Search for the cell housing the specified text and yield its (x, y) center coordinate. 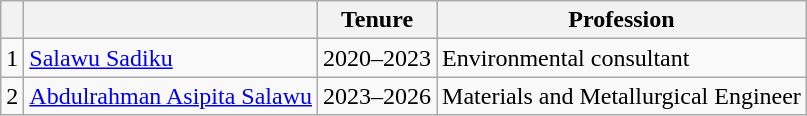
2020–2023 (378, 58)
Profession (622, 20)
Environmental consultant (622, 58)
Tenure (378, 20)
2 (12, 96)
Materials and Metallurgical Engineer (622, 96)
1 (12, 58)
Abdulrahman Asipita Salawu (171, 96)
2023–2026 (378, 96)
Salawu Sadiku (171, 58)
